For the text-containing cell, return its midpoint in (x, y) coordinate format. 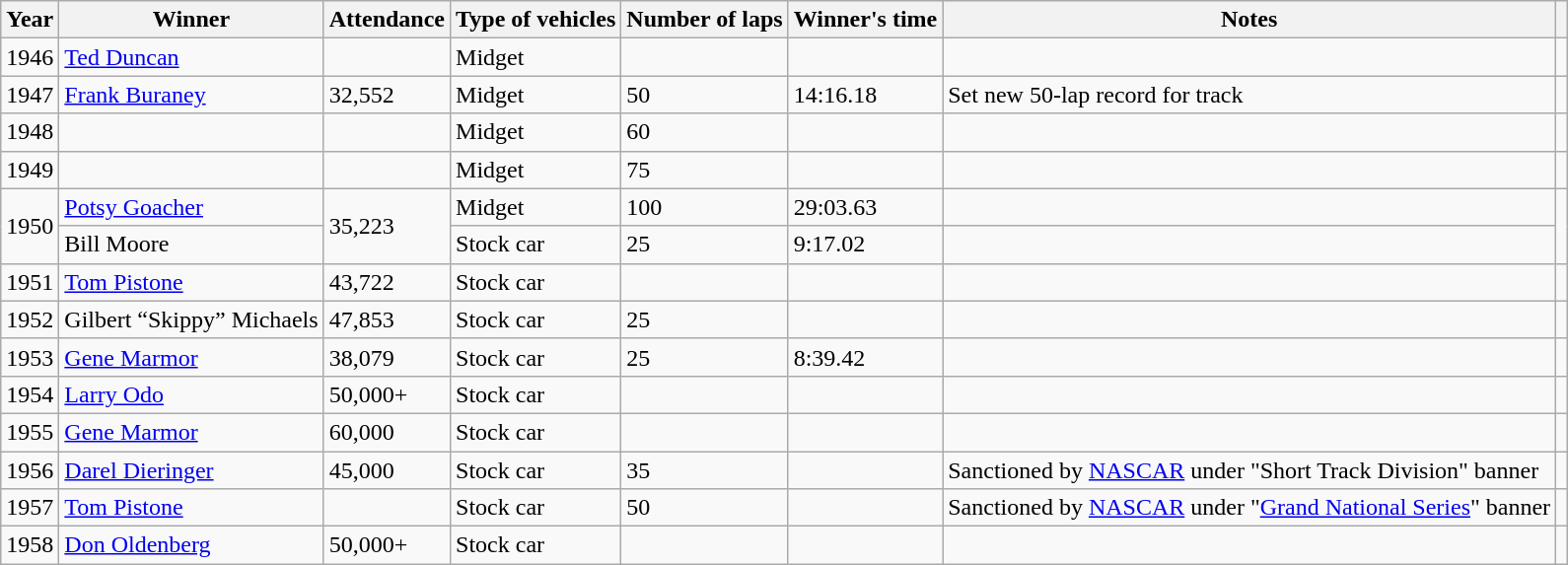
Number of laps (704, 20)
60 (704, 132)
1955 (30, 432)
29:03.63 (866, 207)
32,552 (387, 95)
43,722 (387, 282)
1957 (30, 508)
Don Oldenberg (191, 545)
1951 (30, 282)
Attendance (387, 20)
Frank Buraney (191, 95)
35 (704, 470)
1948 (30, 132)
Winner (191, 20)
1950 (30, 226)
Winner's time (866, 20)
Sanctioned by NASCAR under "Short Track Division" banner (1249, 470)
47,853 (387, 319)
Ted Duncan (191, 57)
1958 (30, 545)
1952 (30, 319)
Bill Moore (191, 245)
9:17.02 (866, 245)
60,000 (387, 432)
Potsy Goacher (191, 207)
38,079 (387, 357)
1947 (30, 95)
Type of vehicles (536, 20)
8:39.42 (866, 357)
Gilbert “Skippy” Michaels (191, 319)
1953 (30, 357)
75 (704, 170)
Notes (1249, 20)
1949 (30, 170)
Year (30, 20)
Sanctioned by NASCAR under "Grand National Series" banner (1249, 508)
45,000 (387, 470)
Darel Dieringer (191, 470)
1956 (30, 470)
14:16.18 (866, 95)
100 (704, 207)
35,223 (387, 226)
Set new 50-lap record for track (1249, 95)
Larry Odo (191, 394)
1954 (30, 394)
1946 (30, 57)
